For the text-containing cell, return its midpoint in (X, Y) coordinate format. 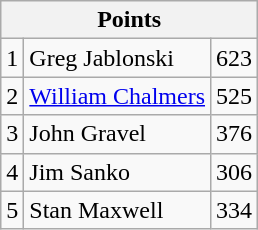
623 (234, 58)
Stan Maxwell (118, 210)
4 (12, 172)
5 (12, 210)
306 (234, 172)
Greg Jablonski (118, 58)
Jim Sanko (118, 172)
John Gravel (118, 134)
1 (12, 58)
William Chalmers (118, 96)
525 (234, 96)
3 (12, 134)
334 (234, 210)
376 (234, 134)
2 (12, 96)
Points (130, 20)
